For the text-containing cell, return its midpoint in [x, y] coordinate format. 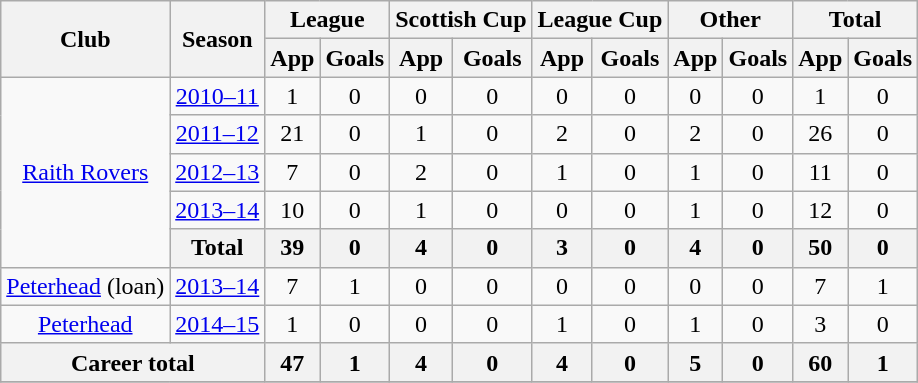
League [328, 20]
2011–12 [218, 134]
Season [218, 39]
21 [292, 134]
2014–15 [218, 324]
10 [292, 210]
47 [292, 362]
Raith Rovers [86, 172]
Scottish Cup [461, 20]
Career total [133, 362]
11 [820, 172]
50 [820, 248]
Peterhead (loan) [86, 286]
12 [820, 210]
60 [820, 362]
26 [820, 134]
39 [292, 248]
5 [696, 362]
Other [730, 20]
2012–13 [218, 172]
Peterhead [86, 324]
League Cup [600, 20]
2010–11 [218, 96]
Club [86, 39]
